Output the (x, y) coordinate of the center of the cell containing the given text.  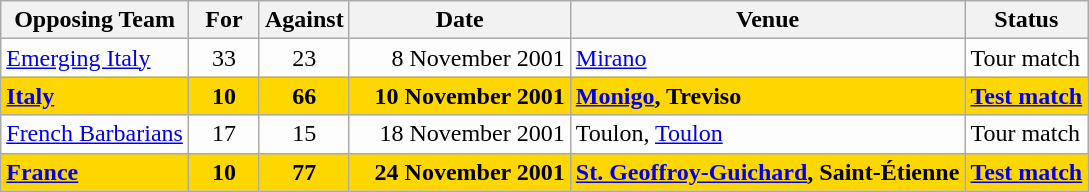
Against (304, 20)
77 (304, 172)
Mirano (768, 58)
18 November 2001 (460, 134)
66 (304, 96)
Emerging Italy (95, 58)
St. Geoffroy-Guichard, Saint-Étienne (768, 172)
Opposing Team (95, 20)
Italy (95, 96)
Venue (768, 20)
Date (460, 20)
33 (224, 58)
For (224, 20)
10 November 2001 (460, 96)
France (95, 172)
8 November 2001 (460, 58)
23 (304, 58)
Status (1026, 20)
Toulon, Toulon (768, 134)
Monigo, Treviso (768, 96)
15 (304, 134)
French Barbarians (95, 134)
24 November 2001 (460, 172)
17 (224, 134)
